From the cell containing the given text, extract its center point as (x, y) coordinate. 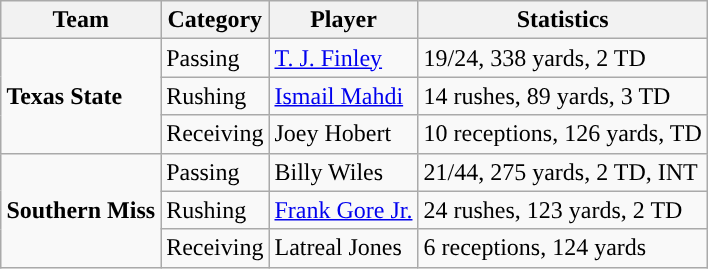
Billy Wiles (344, 172)
14 rushes, 89 yards, 3 TD (562, 96)
19/24, 338 yards, 2 TD (562, 58)
Ismail Mahdi (344, 96)
6 receptions, 124 yards (562, 248)
Player (344, 20)
Joey Hobert (344, 134)
Frank Gore Jr. (344, 210)
24 rushes, 123 yards, 2 TD (562, 210)
T. J. Finley (344, 58)
Statistics (562, 20)
Southern Miss (81, 210)
Texas State (81, 96)
10 receptions, 126 yards, TD (562, 134)
21/44, 275 yards, 2 TD, INT (562, 172)
Latreal Jones (344, 248)
Category (215, 20)
Team (81, 20)
